Pinpoint the cell where the given text exists, returning its [x, y] midpoint coordinate. 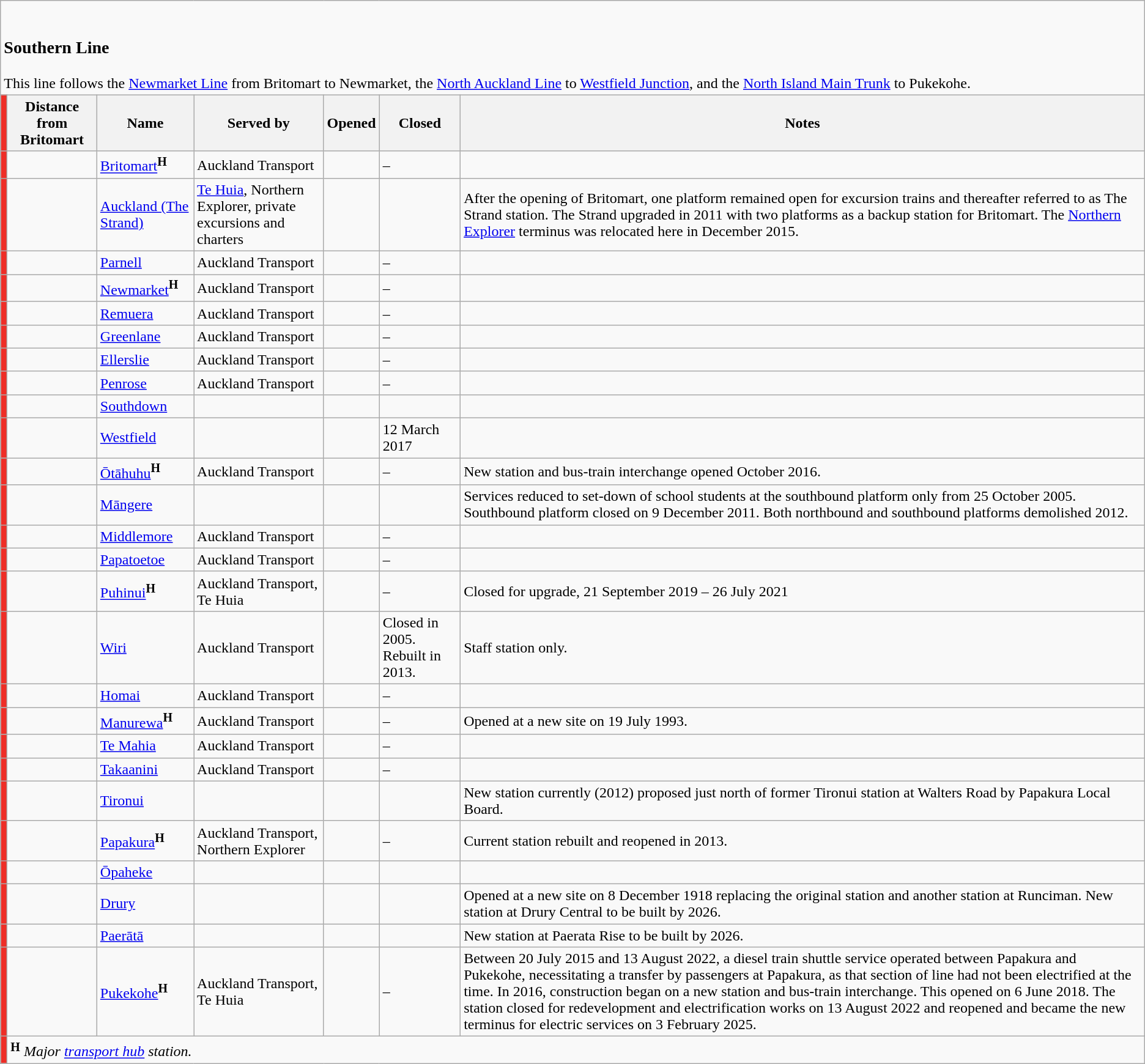
Opened at a new site on 19 July 1993. [802, 722]
Māngere [145, 505]
Auckland (The Strand) [145, 215]
Ellerslie [145, 360]
Takaanini [145, 769]
Southdown [145, 407]
Greenlane [145, 336]
ManurewaH [145, 722]
Paerātā [145, 935]
PuhinuiH [145, 591]
Te Huia, Northern Explorer, private excursions and charters [259, 215]
Parnell [145, 263]
Penrose [145, 383]
Current station rebuilt and reopened in 2013. [802, 840]
Auckland Transport, Northern Explorer [259, 840]
Te Mahia [145, 746]
Tironui [145, 801]
New station currently (2012) proposed just north of former Tironui station at Walters Road by Papakura Local Board. [802, 801]
ŌtāhuhuH [145, 472]
Closed in 2005. Rebuilt in 2013. [420, 647]
New station and bus-train interchange opened October 2016. [802, 472]
Opened [351, 123]
Distance from Britomart [53, 123]
Closed [420, 123]
Staff station only. [802, 647]
Closed for upgrade, 21 September 2019 – 26 July 2021 [802, 591]
Remuera [145, 313]
Middlemore [145, 536]
BritomartH [145, 165]
Drury [145, 904]
H Major transport hub station. [576, 1051]
Westfield [145, 438]
New station at Paerata Rise to be built by 2026. [802, 935]
Served by [259, 123]
NewmarketH [145, 289]
Homai [145, 696]
Notes [802, 123]
Ōpaheke [145, 872]
Papatoetoe [145, 560]
Name [145, 123]
Wiri [145, 647]
PapakuraH [145, 840]
PukekoheH [145, 992]
12 March 2017 [420, 438]
